For the text-containing cell, return its midpoint in [x, y] coordinate format. 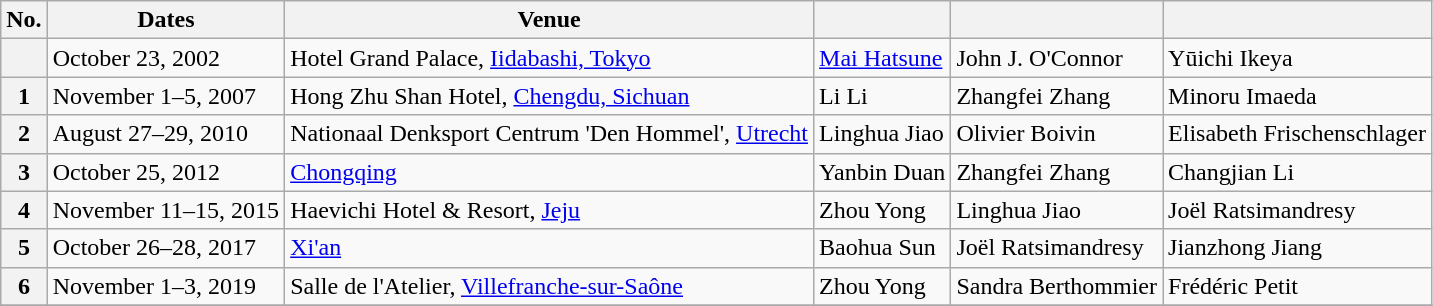
3 [24, 172]
November 1–5, 2007 [166, 96]
October 26–28, 2017 [166, 248]
November 1–3, 2019 [166, 286]
Sandra Berthommier [1057, 286]
Mai Hatsune [882, 58]
4 [24, 210]
2 [24, 134]
Frédéric Petit [1298, 286]
Minoru Imaeda [1298, 96]
Yanbin Duan [882, 172]
1 [24, 96]
5 [24, 248]
October 23, 2002 [166, 58]
Baohua Sun [882, 248]
October 25, 2012 [166, 172]
Dates [166, 20]
Salle de l'Atelier, Villefranche-sur-Saône [550, 286]
Hong Zhu Shan Hotel, Chengdu, Sichuan [550, 96]
Olivier Boivin [1057, 134]
6 [24, 286]
Hotel Grand Palace, Iidabashi, Tokyo [550, 58]
Nationaal Denksport Centrum 'Den Hommel', Utrecht [550, 134]
Yūichi Ikeya [1298, 58]
Li Li [882, 96]
November 11–15, 2015 [166, 210]
Elisabeth Frischenschlager [1298, 134]
Venue [550, 20]
John J. O'Connor [1057, 58]
No. [24, 20]
August 27–29, 2010 [166, 134]
Jianzhong Jiang [1298, 248]
Xi'an [550, 248]
Changjian Li [1298, 172]
Haevichi Hotel & Resort, Jeju [550, 210]
Chongqing [550, 172]
